Identify which cell holds the provided text, then report its (x, y) central coordinate. 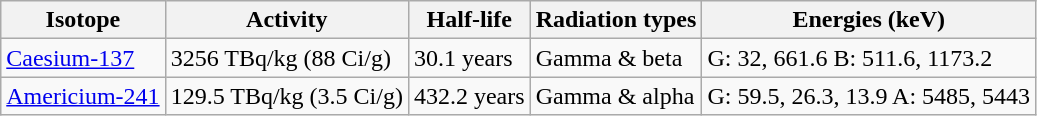
Gamma & alpha (616, 96)
30.1 years (469, 58)
G: 59.5, 26.3, 13.9 A: 5485, 5443 (869, 96)
Radiation types (616, 20)
Activity (286, 20)
Isotope (83, 20)
Americium-241 (83, 96)
129.5 TBq/kg (3.5 Ci/g) (286, 96)
432.2 years (469, 96)
Energies (keV) (869, 20)
Caesium-137 (83, 58)
Half-life (469, 20)
G: 32, 661.6 B: 511.6, 1173.2 (869, 58)
3256 TBq/kg (88 Ci/g) (286, 58)
Gamma & beta (616, 58)
